Scan for the cell matching the given text and deliver its [X, Y] coordinate at center. 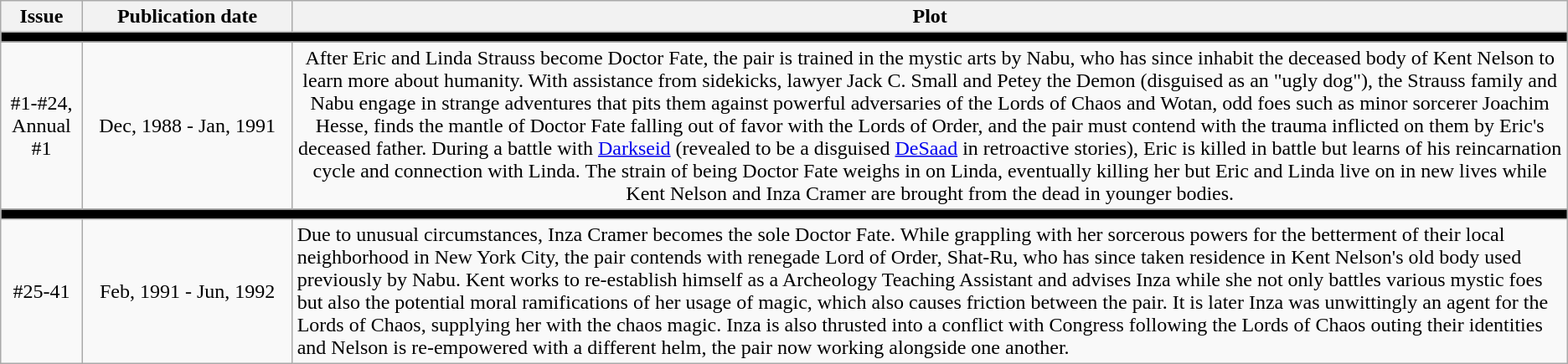
#1-#24, Annual #1 [42, 126]
Dec, 1988 - Jan, 1991 [188, 126]
#25-41 [42, 291]
Feb, 1991 - Jun, 1992 [188, 291]
Issue [42, 17]
Publication date [188, 17]
Plot [930, 17]
